Return the (X, Y) coordinate for the center point of the cell that contains the specified text.  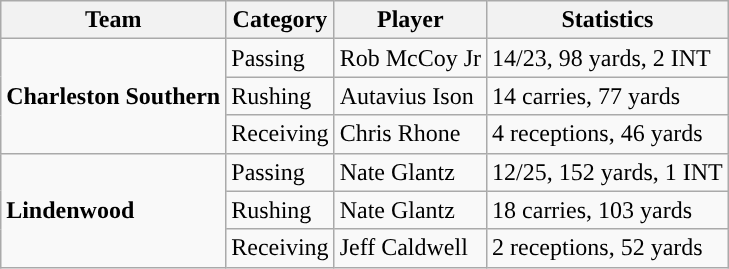
Player (410, 20)
Category (280, 20)
4 receptions, 46 yards (608, 134)
14/23, 98 yards, 2 INT (608, 58)
Statistics (608, 20)
Autavius Ison (410, 96)
Rob McCoy Jr (410, 58)
18 carries, 103 yards (608, 210)
12/25, 152 yards, 1 INT (608, 172)
14 carries, 77 yards (608, 96)
Chris Rhone (410, 134)
Lindenwood (114, 210)
2 receptions, 52 yards (608, 248)
Team (114, 20)
Jeff Caldwell (410, 248)
Charleston Southern (114, 96)
